Scan for the cell matching the given text and deliver its (X, Y) coordinate at center. 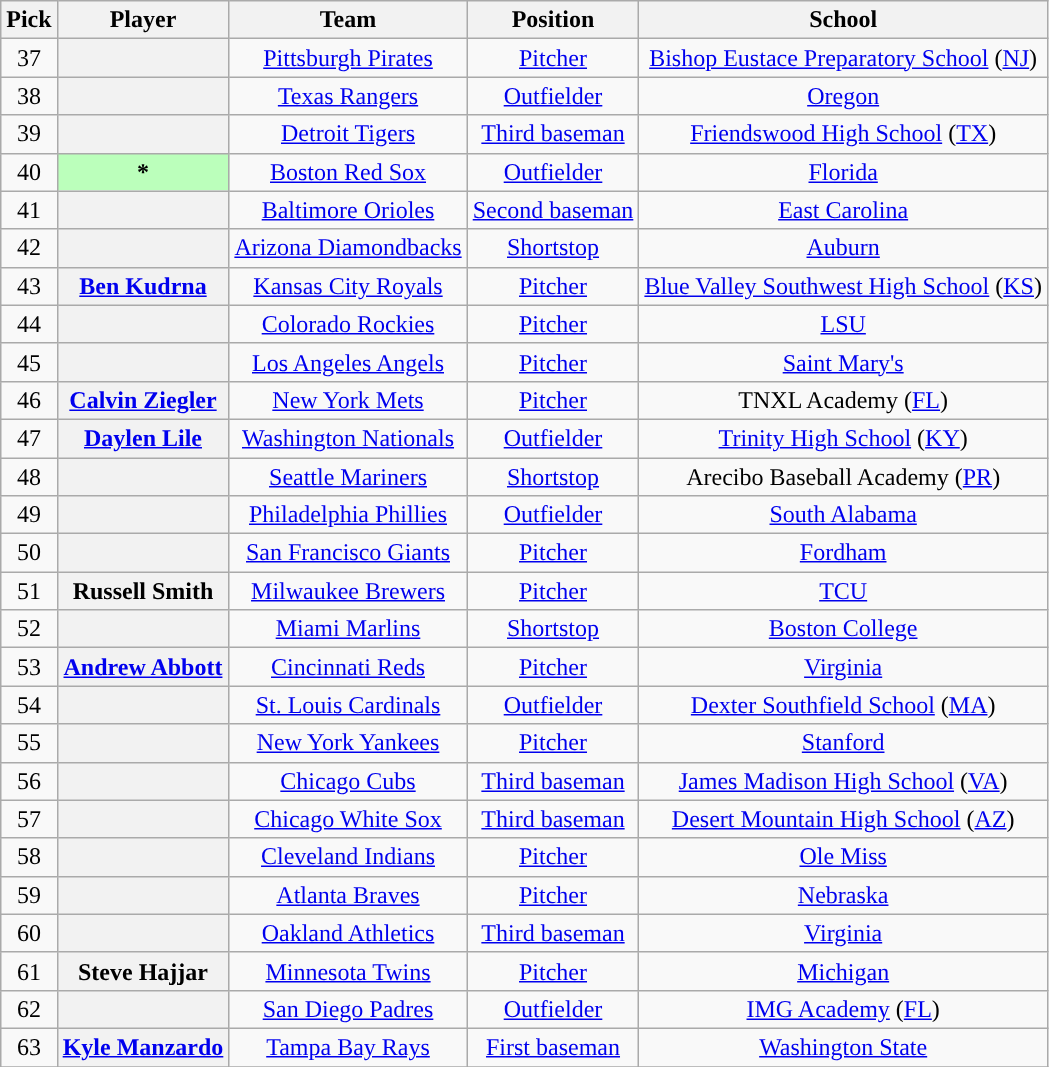
Player (143, 20)
50 (29, 553)
TNXL Academy (FL) (844, 400)
Los Angeles Angels (348, 362)
43 (29, 286)
Washington State (844, 1047)
54 (29, 705)
Cincinnati Reds (348, 667)
New York Yankees (348, 743)
38 (29, 96)
Arecibo Baseball Academy (PR) (844, 477)
Fordham (844, 553)
Ben Kudrna (143, 286)
Cleveland Indians (348, 857)
Position (553, 20)
39 (29, 134)
Pittsburgh Pirates (348, 58)
48 (29, 477)
Philadelphia Phillies (348, 515)
42 (29, 248)
56 (29, 781)
LSU (844, 324)
Second baseman (553, 210)
Boston Red Sox (348, 172)
Dexter Southfield School (MA) (844, 705)
Andrew Abbott (143, 667)
Kyle Manzardo (143, 1047)
58 (29, 857)
Michigan (844, 971)
Kansas City Royals (348, 286)
Oakland Athletics (348, 933)
62 (29, 1009)
37 (29, 58)
Auburn (844, 248)
Atlanta Braves (348, 895)
Washington Nationals (348, 438)
Detroit Tigers (348, 134)
61 (29, 971)
School (844, 20)
57 (29, 819)
Trinity High School (KY) (844, 438)
Baltimore Orioles (348, 210)
Stanford (844, 743)
South Alabama (844, 515)
55 (29, 743)
Oregon (844, 96)
Boston College (844, 629)
63 (29, 1047)
IMG Academy (FL) (844, 1009)
East Carolina (844, 210)
Blue Valley Southwest High School (KS) (844, 286)
Texas Rangers (348, 96)
TCU (844, 591)
* (143, 172)
St. Louis Cardinals (348, 705)
Friendswood High School (TX) (844, 134)
Colorado Rockies (348, 324)
James Madison High School (VA) (844, 781)
Steve Hajjar (143, 971)
Nebraska (844, 895)
Desert Mountain High School (AZ) (844, 819)
Miami Marlins (348, 629)
40 (29, 172)
Tampa Bay Rays (348, 1047)
Calvin Ziegler (143, 400)
San Francisco Giants (348, 553)
Milwaukee Brewers (348, 591)
52 (29, 629)
Ole Miss (844, 857)
New York Mets (348, 400)
47 (29, 438)
60 (29, 933)
San Diego Padres (348, 1009)
Chicago White Sox (348, 819)
First baseman (553, 1047)
Bishop Eustace Preparatory School (NJ) (844, 58)
49 (29, 515)
Team (348, 20)
41 (29, 210)
Chicago Cubs (348, 781)
59 (29, 895)
Arizona Diamondbacks (348, 248)
53 (29, 667)
51 (29, 591)
Daylen Lile (143, 438)
Seattle Mariners (348, 477)
Saint Mary's (844, 362)
45 (29, 362)
Minnesota Twins (348, 971)
44 (29, 324)
Florida (844, 172)
Russell Smith (143, 591)
Pick (29, 20)
46 (29, 400)
